Search for the cell housing the specified text and yield its [x, y] center coordinate. 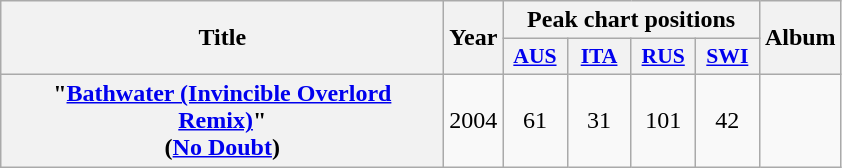
Album [800, 38]
SWI [727, 57]
31 [599, 120]
Year [474, 38]
Peak chart positions [631, 20]
42 [727, 120]
AUS [535, 57]
RUS [663, 57]
Title [222, 38]
"Bathwater (Invincible Overlord Remix)"(No Doubt) [222, 120]
2004 [474, 120]
ITA [599, 57]
101 [663, 120]
61 [535, 120]
